Scan for the cell matching the given text and deliver its (X, Y) coordinate at center. 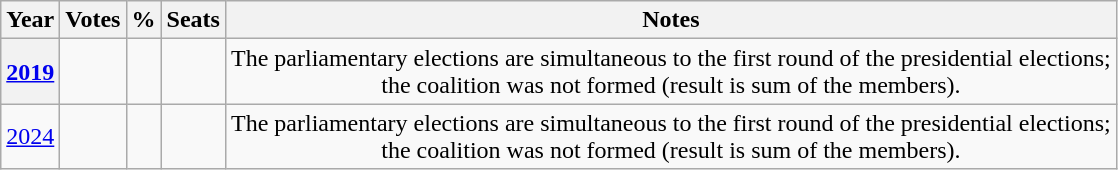
Seats (193, 20)
Year (30, 20)
2024 (30, 136)
% (144, 20)
2019 (30, 72)
Votes (93, 20)
Notes (670, 20)
